Identify which cell holds the provided text, then report its (x, y) central coordinate. 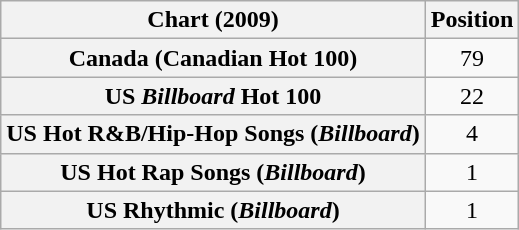
Position (472, 20)
Chart (2009) (213, 20)
Canada (Canadian Hot 100) (213, 58)
79 (472, 58)
US Hot R&B/Hip-Hop Songs (Billboard) (213, 134)
4 (472, 134)
22 (472, 96)
US Rhythmic (Billboard) (213, 210)
US Hot Rap Songs (Billboard) (213, 172)
US Billboard Hot 100 (213, 96)
